Pinpoint the cell where the given text exists, returning its [x, y] midpoint coordinate. 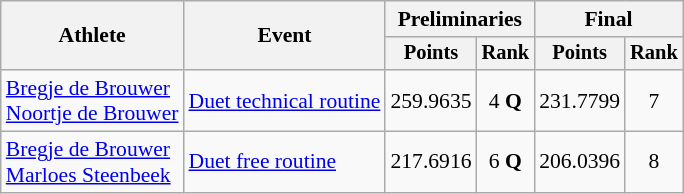
7 [654, 100]
Final [608, 19]
Preliminaries [460, 19]
259.9635 [430, 100]
4 Q [506, 100]
231.7799 [580, 100]
Event [285, 36]
Duet technical routine [285, 100]
Bregje de Brouwer Marloes Steenbeek [92, 162]
8 [654, 162]
6 Q [506, 162]
Athlete [92, 36]
Duet free routine [285, 162]
Bregje de Brouwer Noortje de Brouwer [92, 100]
217.6916 [430, 162]
206.0396 [580, 162]
